Provide the (X, Y) coordinate of the cell's center where the given text is located.  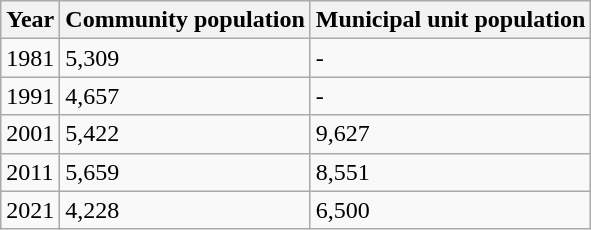
5,309 (185, 58)
9,627 (450, 134)
Municipal unit population (450, 20)
Year (30, 20)
4,228 (185, 210)
2021 (30, 210)
1981 (30, 58)
5,659 (185, 172)
2011 (30, 172)
5,422 (185, 134)
2001 (30, 134)
4,657 (185, 96)
Community population (185, 20)
1991 (30, 96)
6,500 (450, 210)
8,551 (450, 172)
